Pinpoint the cell where the given text exists, returning its [X, Y] midpoint coordinate. 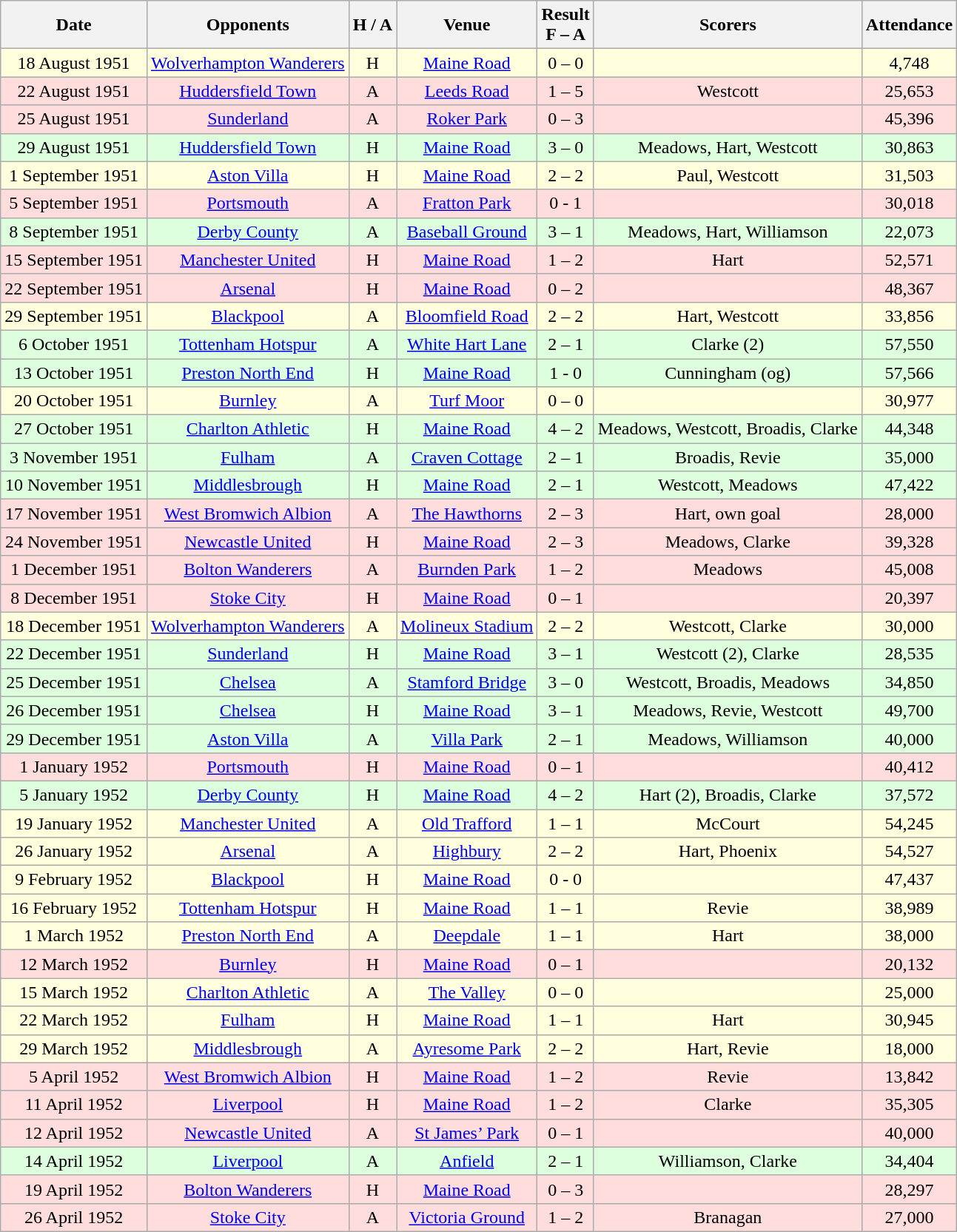
White Hart Lane [467, 344]
1 September 1951 [74, 175]
25,653 [909, 91]
30,000 [909, 626]
45,396 [909, 119]
52,571 [909, 260]
35,000 [909, 457]
29 March 1952 [74, 1048]
20 October 1951 [74, 401]
0 - 1 [565, 203]
37,572 [909, 795]
Stamford Bridge [467, 682]
1 - 0 [565, 372]
Meadows, Hart, Williamson [728, 232]
Opponents [247, 25]
28,535 [909, 654]
Hart, own goal [728, 514]
28,297 [909, 1189]
27 October 1951 [74, 429]
Broadis, Revie [728, 457]
Hart, Revie [728, 1048]
3 November 1951 [74, 457]
McCourt [728, 824]
29 December 1951 [74, 738]
Cunningham (og) [728, 372]
1 March 1952 [74, 936]
35,305 [909, 1105]
45,008 [909, 570]
Hart, Phoenix [728, 852]
Meadows, Clarke [728, 542]
22 December 1951 [74, 654]
Westcott, Clarke [728, 626]
13 October 1951 [74, 372]
26 December 1951 [74, 710]
22,073 [909, 232]
20,397 [909, 598]
1 January 1952 [74, 767]
Attendance [909, 25]
25 August 1951 [74, 119]
11 April 1952 [74, 1105]
39,328 [909, 542]
Meadows, Williamson [728, 738]
Burnden Park [467, 570]
Clarke [728, 1105]
Meadows, Westcott, Broadis, Clarke [728, 429]
Meadows [728, 570]
Meadows, Hart, Westcott [728, 147]
Fratton Park [467, 203]
Bloomfield Road [467, 316]
Roker Park [467, 119]
0 - 0 [565, 880]
Meadows, Revie, Westcott [728, 710]
18,000 [909, 1048]
Paul, Westcott [728, 175]
13,842 [909, 1077]
19 January 1952 [74, 824]
30,863 [909, 147]
Highbury [467, 852]
33,856 [909, 316]
Westcott [728, 91]
38,000 [909, 936]
Venue [467, 25]
Westcott, Broadis, Meadows [728, 682]
20,132 [909, 964]
31,503 [909, 175]
Molineux Stadium [467, 626]
1 – 5 [565, 91]
17 November 1951 [74, 514]
22 August 1951 [74, 91]
22 March 1952 [74, 1020]
Leeds Road [467, 91]
29 September 1951 [74, 316]
24 November 1951 [74, 542]
9 February 1952 [74, 880]
Westcott (2), Clarke [728, 654]
Anfield [467, 1161]
10 November 1951 [74, 485]
Westcott, Meadows [728, 485]
16 February 1952 [74, 908]
Date [74, 25]
49,700 [909, 710]
54,245 [909, 824]
15 March 1952 [74, 992]
38,989 [909, 908]
8 September 1951 [74, 232]
22 September 1951 [74, 288]
Scorers [728, 25]
34,404 [909, 1161]
48,367 [909, 288]
47,422 [909, 485]
6 October 1951 [74, 344]
H / A [372, 25]
0 – 2 [565, 288]
57,566 [909, 372]
12 March 1952 [74, 964]
St James’ Park [467, 1133]
44,348 [909, 429]
19 April 1952 [74, 1189]
Old Trafford [467, 824]
8 December 1951 [74, 598]
25,000 [909, 992]
4,748 [909, 63]
14 April 1952 [74, 1161]
The Hawthorns [467, 514]
15 September 1951 [74, 260]
47,437 [909, 880]
The Valley [467, 992]
Branagan [728, 1217]
Hart (2), Broadis, Clarke [728, 795]
12 April 1952 [74, 1133]
27,000 [909, 1217]
Villa Park [467, 738]
5 January 1952 [74, 795]
18 December 1951 [74, 626]
34,850 [909, 682]
Ayresome Park [467, 1048]
Williamson, Clarke [728, 1161]
5 April 1952 [74, 1077]
Baseball Ground [467, 232]
40,412 [909, 767]
30,018 [909, 203]
18 August 1951 [74, 63]
5 September 1951 [74, 203]
Victoria Ground [467, 1217]
30,977 [909, 401]
Turf Moor [467, 401]
Craven Cottage [467, 457]
26 April 1952 [74, 1217]
Clarke (2) [728, 344]
26 January 1952 [74, 852]
30,945 [909, 1020]
29 August 1951 [74, 147]
25 December 1951 [74, 682]
1 December 1951 [74, 570]
ResultF – A [565, 25]
54,527 [909, 852]
28,000 [909, 514]
57,550 [909, 344]
Deepdale [467, 936]
Hart, Westcott [728, 316]
